Scan for the cell matching the given text and deliver its [X, Y] coordinate at center. 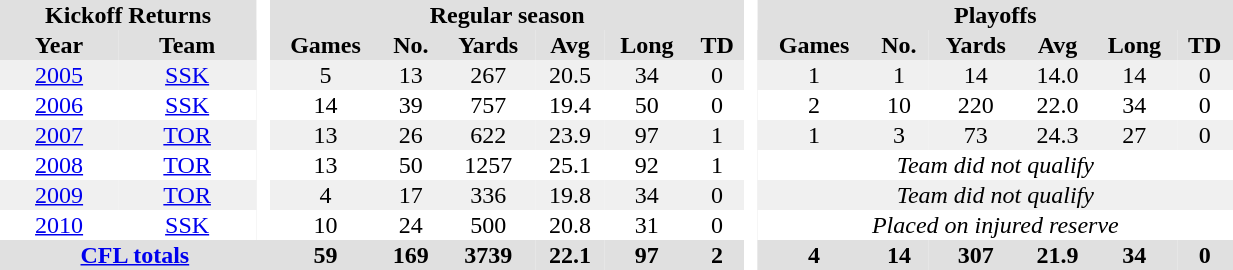
3 [899, 135]
59 [326, 255]
220 [976, 105]
14.0 [1057, 75]
39 [410, 105]
267 [488, 75]
CFL totals [135, 255]
19.4 [570, 105]
19.8 [570, 195]
24.3 [1057, 135]
336 [488, 195]
73 [976, 135]
622 [488, 135]
Team [187, 45]
17 [410, 195]
2005 [59, 75]
23.9 [570, 135]
2009 [59, 195]
757 [488, 105]
26 [410, 135]
20.5 [570, 75]
2010 [59, 225]
169 [410, 255]
20.8 [570, 225]
3739 [488, 255]
Regular season [508, 15]
31 [646, 225]
Year [59, 45]
Placed on injured reserve [995, 225]
2006 [59, 105]
2008 [59, 165]
22.0 [1057, 105]
500 [488, 225]
21.9 [1057, 255]
307 [976, 255]
2007 [59, 135]
27 [1134, 135]
24 [410, 225]
5 [326, 75]
Kickoff Returns [128, 15]
22.1 [570, 255]
1257 [488, 165]
Playoffs [995, 15]
92 [646, 165]
25.1 [570, 165]
